Provide the [X, Y] coordinate of the cell's center where the given text is located.  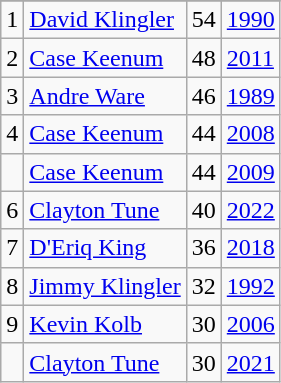
2 [12, 58]
Jimmy Klingler [105, 286]
32 [204, 286]
2006 [250, 324]
2009 [250, 172]
6 [12, 210]
46 [204, 96]
2018 [250, 248]
David Klingler [105, 20]
D'Eriq King [105, 248]
48 [204, 58]
54 [204, 20]
1992 [250, 286]
Andre Ware [105, 96]
9 [12, 324]
1990 [250, 20]
40 [204, 210]
2011 [250, 58]
4 [12, 134]
8 [12, 286]
7 [12, 248]
3 [12, 96]
2021 [250, 362]
Kevin Kolb [105, 324]
1989 [250, 96]
2008 [250, 134]
36 [204, 248]
2022 [250, 210]
1 [12, 20]
